From the cell containing the given text, extract its center point as [X, Y] coordinate. 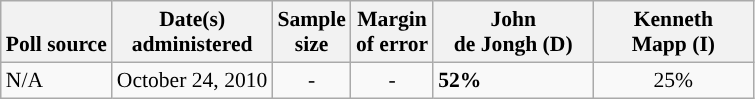
N/A [56, 80]
52% [513, 80]
Marginof error [392, 32]
KennethMapp (I) [673, 32]
Samplesize [311, 32]
Johnde Jongh (D) [513, 32]
Poll source [56, 32]
Date(s)administered [192, 32]
25% [673, 80]
October 24, 2010 [192, 80]
